Return [X, Y] of the center of cell containing provided text 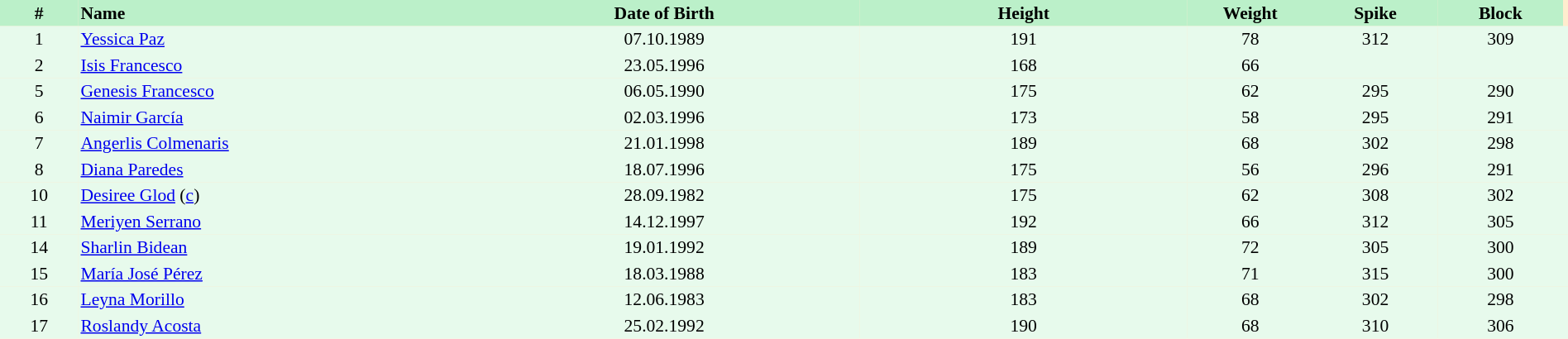
06.05.1990 [664, 91]
58 [1250, 117]
Block [1500, 13]
Meriyen Serrano [273, 222]
11 [39, 222]
12.06.1983 [664, 299]
28.09.1982 [664, 195]
Spike [1374, 13]
07.10.1989 [664, 40]
Sharlin Bidean [273, 248]
Name [273, 13]
315 [1374, 274]
16 [39, 299]
71 [1250, 274]
Leyna Morillo [273, 299]
Desiree Glod (c) [273, 195]
310 [1374, 326]
Genesis Francesco [273, 91]
Weight [1250, 13]
23.05.1996 [664, 65]
8 [39, 169]
5 [39, 91]
18.03.1988 [664, 274]
17 [39, 326]
168 [1024, 65]
25.02.1992 [664, 326]
Isis Francesco [273, 65]
56 [1250, 169]
6 [39, 117]
Yessica Paz [273, 40]
190 [1024, 326]
Roslandy Acosta [273, 326]
21.01.1998 [664, 144]
7 [39, 144]
10 [39, 195]
14 [39, 248]
María José Pérez [273, 274]
192 [1024, 222]
Angerlis Colmenaris [273, 144]
296 [1374, 169]
72 [1250, 248]
15 [39, 274]
306 [1500, 326]
308 [1374, 195]
Height [1024, 13]
309 [1500, 40]
173 [1024, 117]
Diana Paredes [273, 169]
02.03.1996 [664, 117]
78 [1250, 40]
18.07.1996 [664, 169]
191 [1024, 40]
Date of Birth [664, 13]
290 [1500, 91]
19.01.1992 [664, 248]
Naimir García [273, 117]
# [39, 13]
1 [39, 40]
2 [39, 65]
14.12.1997 [664, 222]
